Provide the [X, Y] coordinate of the cell's center where the given text is located.  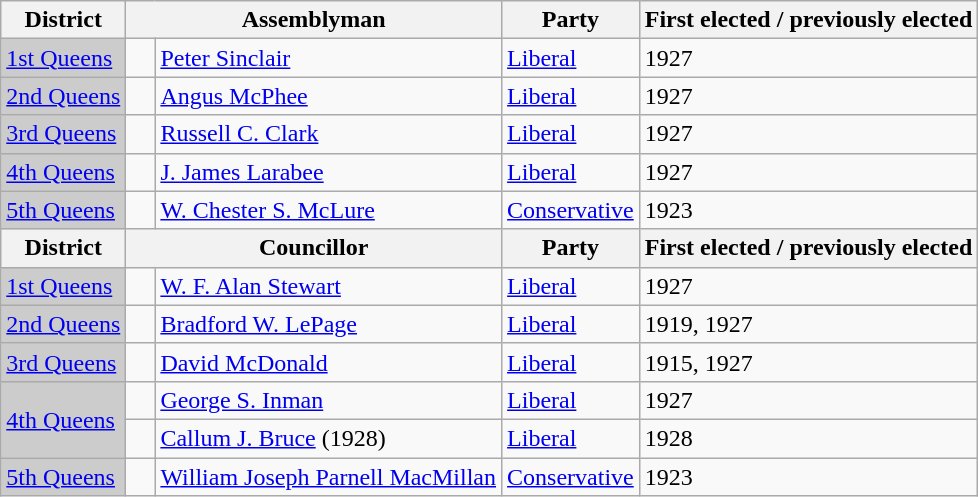
Callum J. Bruce (1928) [328, 438]
Peter Sinclair [328, 58]
1919, 1927 [808, 324]
W. Chester S. McLure [328, 210]
Angus McPhee [328, 96]
Russell C. Clark [328, 134]
Bradford W. LePage [328, 324]
Assemblyman [314, 20]
David McDonald [328, 362]
George S. Inman [328, 400]
Councillor [314, 248]
1928 [808, 438]
William Joseph Parnell MacMillan [328, 477]
1915, 1927 [808, 362]
W. F. Alan Stewart [328, 286]
J. James Larabee [328, 172]
